Find where the given text appears and provide that cell's center as [x, y] coordinate. 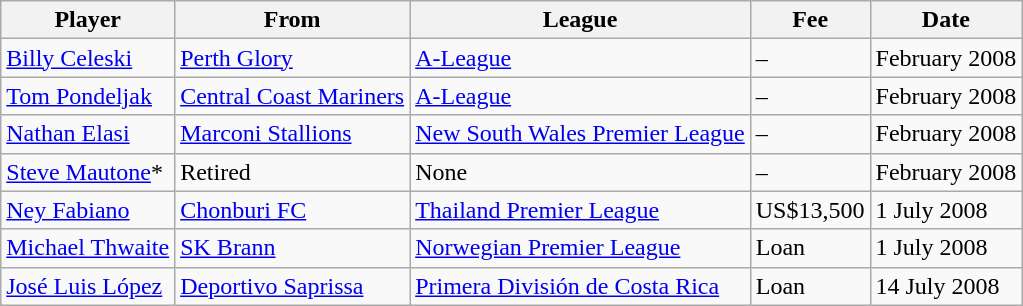
US$13,500 [810, 210]
Retired [292, 172]
Primera División de Costa Rica [580, 286]
Date [946, 20]
Thailand Premier League [580, 210]
Marconi Stallions [292, 134]
Steve Mautone* [88, 172]
Billy Celeski [88, 58]
Ney Fabiano [88, 210]
None [580, 172]
Deportivo Saprissa [292, 286]
Nathan Elasi [88, 134]
SK Brann [292, 248]
From [292, 20]
Fee [810, 20]
Norwegian Premier League [580, 248]
José Luis López [88, 286]
Perth Glory [292, 58]
14 July 2008 [946, 286]
Tom Pondeljak [88, 96]
League [580, 20]
New South Wales Premier League [580, 134]
Central Coast Mariners [292, 96]
Player [88, 20]
Michael Thwaite [88, 248]
Chonburi FC [292, 210]
